Provide the [X, Y] coordinate of the cell's center where the given text is located.  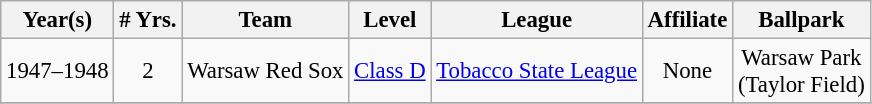
Ballpark [802, 20]
Warsaw Red Sox [266, 72]
None [687, 72]
Year(s) [58, 20]
Affiliate [687, 20]
Warsaw Park(Taylor Field) [802, 72]
1947–1948 [58, 72]
Tobacco State League [536, 72]
Class D [390, 72]
Level [390, 20]
2 [148, 72]
Team [266, 20]
# Yrs. [148, 20]
League [536, 20]
